Scan for the cell matching the given text and deliver its [X, Y] coordinate at center. 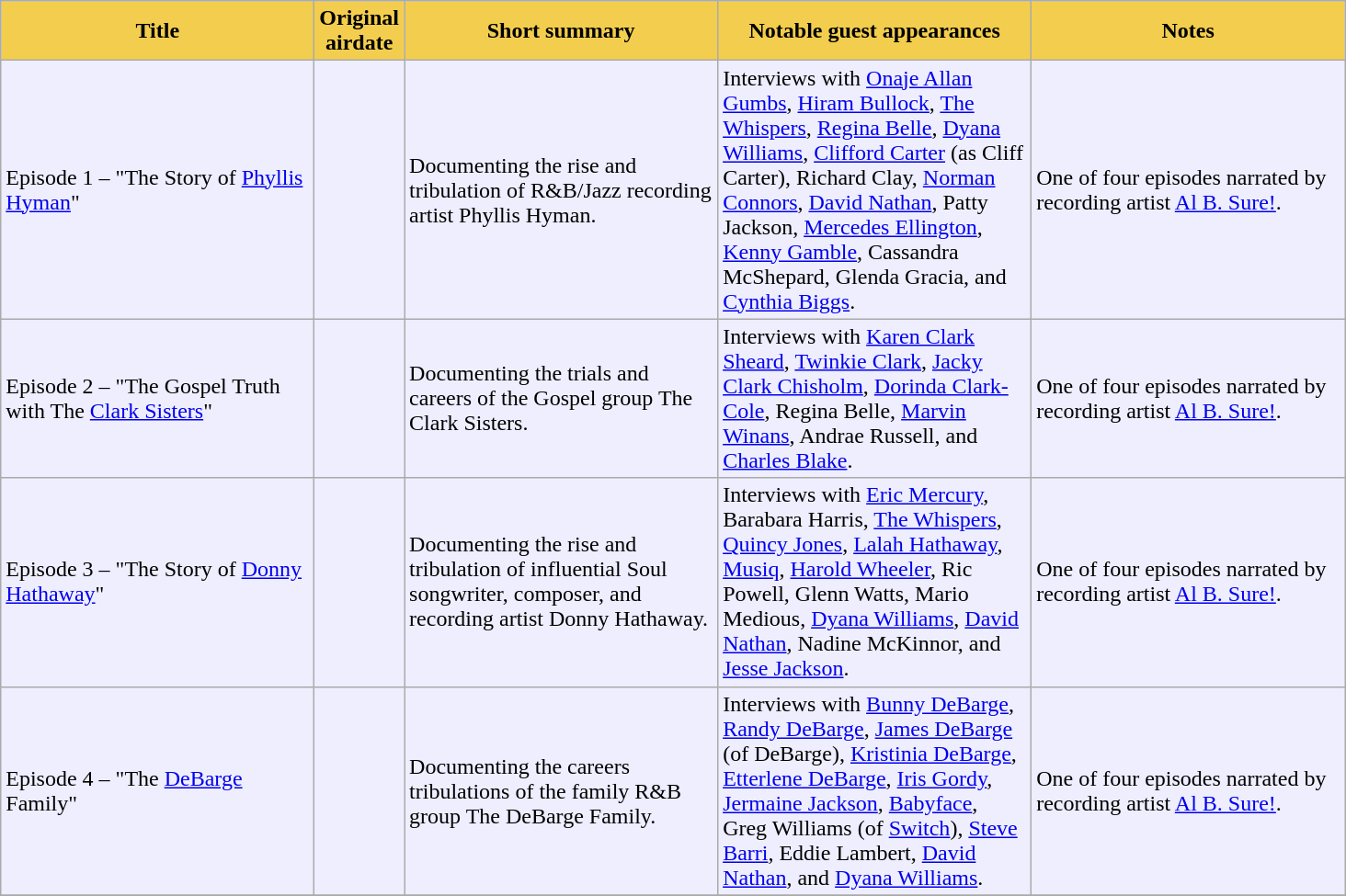
Short summary [561, 31]
Episode 1 – "The Story of Phyllis Hyman" [158, 189]
Documenting the trials and careers of the Gospel group The Clark Sisters. [561, 399]
Episode 3 – "The Story of Donny Hathaway" [158, 583]
Notable guest appearances [875, 31]
Documenting the careers tribulations of the family R&B group The DeBarge Family. [561, 790]
Title [158, 31]
Documenting the rise and tribulation of influential Soul songwriter, composer, and recording artist Donny Hathaway. [561, 583]
Documenting the rise and tribulation of R&B/Jazz recording artist Phyllis Hyman. [561, 189]
Episode 4 – "The DeBarge Family" [158, 790]
Episode 2 – "The Gospel Truth with The Clark Sisters" [158, 399]
Original airdate [359, 31]
Notes [1188, 31]
